Return (X, Y) of the center of cell containing provided text 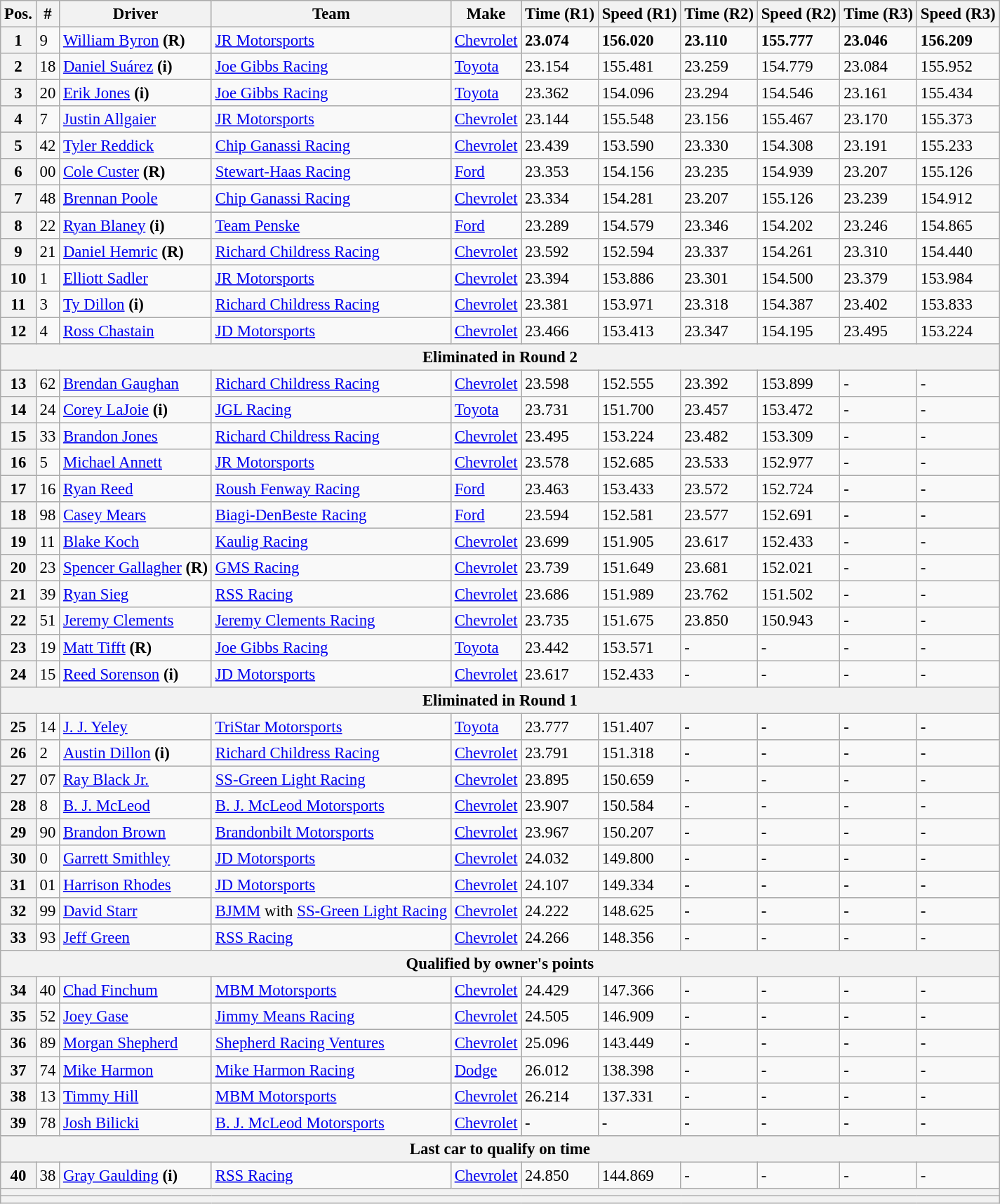
Chad Finchum (136, 991)
Team (331, 14)
37 (18, 1070)
149.334 (639, 885)
23.457 (719, 410)
Jeff Green (136, 938)
David Starr (136, 911)
153.590 (639, 146)
154.156 (639, 172)
Kaulig Racing (331, 542)
6 (18, 172)
23.191 (879, 146)
154.096 (639, 93)
Ty Dillon (i) (136, 304)
155.373 (958, 119)
Shepherd Racing Ventures (331, 1043)
30 (18, 859)
B. J. McLeod (136, 806)
151.700 (639, 410)
Gray Gaulding (i) (136, 1175)
155.467 (799, 119)
154.440 (958, 251)
23.246 (879, 225)
155.952 (958, 67)
24.222 (560, 911)
Dodge (486, 1070)
156.020 (639, 41)
148.356 (639, 938)
155.434 (958, 93)
146.909 (639, 1017)
24.266 (560, 938)
23.463 (560, 489)
Driver (136, 14)
155.481 (639, 67)
23.735 (560, 621)
Jeremy Clements Racing (331, 621)
90 (48, 832)
# (48, 14)
Austin Dillon (i) (136, 753)
William Byron (R) (136, 41)
26 (18, 753)
Brandon Brown (136, 832)
153.433 (639, 489)
150.207 (639, 832)
24.505 (560, 1017)
23.379 (879, 278)
23.347 (719, 331)
23.777 (560, 727)
Corey LaJoie (i) (136, 410)
Ryan Reed (136, 489)
23.110 (719, 41)
154.281 (639, 199)
23.161 (879, 93)
Eliminated in Round 1 (500, 700)
154.779 (799, 67)
23.170 (879, 119)
23.334 (560, 199)
Spencer Gallagher (R) (136, 568)
Jimmy Means Racing (331, 1017)
24.107 (560, 885)
151.649 (639, 568)
24.850 (560, 1175)
89 (48, 1043)
23.330 (719, 146)
23.572 (719, 489)
Mike Harmon Racing (331, 1070)
23.762 (719, 595)
JGL Racing (331, 410)
51 (48, 621)
Morgan Shepherd (136, 1043)
Cole Custer (R) (136, 172)
153.971 (639, 304)
23.439 (560, 146)
23.259 (719, 67)
Speed (R1) (639, 14)
Roush Fenway Racing (331, 489)
Casey Mears (136, 515)
Tyler Reddick (136, 146)
31 (18, 885)
98 (48, 515)
23.294 (719, 93)
Timmy Hill (136, 1096)
154.865 (958, 225)
23.353 (560, 172)
147.366 (639, 991)
Ray Black Jr. (136, 779)
154.387 (799, 304)
Blake Koch (136, 542)
24.429 (560, 991)
J. J. Yeley (136, 727)
153.899 (799, 383)
52 (48, 1017)
25 (18, 727)
156.209 (958, 41)
74 (48, 1070)
152.581 (639, 515)
Ryan Blaney (i) (136, 225)
Time (R3) (879, 14)
23.402 (879, 304)
151.905 (639, 542)
154.939 (799, 172)
155.548 (639, 119)
26.012 (560, 1070)
148.625 (639, 911)
23.598 (560, 383)
151.318 (639, 753)
Matt Tifft (R) (136, 647)
154.579 (639, 225)
153.571 (639, 647)
23.074 (560, 41)
Garrett Smithley (136, 859)
SS-Green Light Racing (331, 779)
155.233 (958, 146)
154.546 (799, 93)
Time (R1) (560, 14)
149.800 (639, 859)
23.154 (560, 67)
Time (R2) (719, 14)
10 (18, 278)
36 (18, 1043)
153.886 (639, 278)
150.659 (639, 779)
23.381 (560, 304)
Brendan Gaughan (136, 383)
155.777 (799, 41)
Last car to qualify on time (500, 1149)
23.577 (719, 515)
TriStar Motorsports (331, 727)
Ross Chastain (136, 331)
93 (48, 938)
23.907 (560, 806)
150.943 (799, 621)
23.289 (560, 225)
25.096 (560, 1043)
28 (18, 806)
150.584 (639, 806)
154.308 (799, 146)
153.833 (958, 304)
151.675 (639, 621)
23.466 (560, 331)
GMS Racing (331, 568)
24.032 (560, 859)
23.739 (560, 568)
0 (48, 859)
137.331 (639, 1096)
23.895 (560, 779)
99 (48, 911)
23.394 (560, 278)
23.346 (719, 225)
154.202 (799, 225)
153.472 (799, 410)
Elliott Sadler (136, 278)
Speed (R2) (799, 14)
Ryan Sieg (136, 595)
154.195 (799, 331)
Brandon Jones (136, 436)
35 (18, 1017)
26.214 (560, 1096)
23.578 (560, 463)
23.686 (560, 595)
23.850 (719, 621)
Make (486, 14)
42 (48, 146)
154.261 (799, 251)
29 (18, 832)
138.398 (639, 1070)
151.502 (799, 595)
23.482 (719, 436)
23.791 (560, 753)
152.594 (639, 251)
32 (18, 911)
23.594 (560, 515)
152.724 (799, 489)
23.392 (719, 383)
12 (18, 331)
Reed Sorenson (i) (136, 674)
23.301 (719, 278)
23.156 (719, 119)
23.235 (719, 172)
01 (48, 885)
152.685 (639, 463)
BJMM with SS-Green Light Racing (331, 911)
23.731 (560, 410)
23.144 (560, 119)
Mike Harmon (136, 1070)
23.046 (879, 41)
23.310 (879, 251)
48 (48, 199)
144.869 (639, 1175)
153.309 (799, 436)
Stewart-Haas Racing (331, 172)
23.592 (560, 251)
Joey Gase (136, 1017)
07 (48, 779)
Eliminated in Round 2 (500, 357)
152.691 (799, 515)
23.699 (560, 542)
Jeremy Clements (136, 621)
153.984 (958, 278)
23.681 (719, 568)
17 (18, 489)
153.413 (639, 331)
Pos. (18, 14)
151.989 (639, 595)
Erik Jones (i) (136, 93)
152.555 (639, 383)
23.337 (719, 251)
62 (48, 383)
154.912 (958, 199)
23.318 (719, 304)
152.977 (799, 463)
Justin Allgaier (136, 119)
34 (18, 991)
23.533 (719, 463)
78 (48, 1123)
Team Penske (331, 225)
Biagi-DenBeste Racing (331, 515)
00 (48, 172)
151.407 (639, 727)
23.239 (879, 199)
23.442 (560, 647)
Qualified by owner's points (500, 964)
Brandonbilt Motorsports (331, 832)
Josh Bilicki (136, 1123)
Brennan Poole (136, 199)
154.500 (799, 278)
23.084 (879, 67)
27 (18, 779)
Speed (R3) (958, 14)
23.967 (560, 832)
Daniel Suárez (i) (136, 67)
Daniel Hemric (R) (136, 251)
23.362 (560, 93)
152.021 (799, 568)
143.449 (639, 1043)
Harrison Rhodes (136, 885)
Michael Annett (136, 463)
